For the text-containing cell, return its midpoint in (x, y) coordinate format. 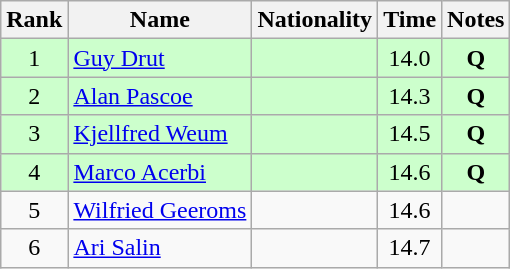
14.7 (410, 248)
14.0 (410, 58)
Wilfried Geeroms (160, 210)
2 (34, 96)
Name (160, 20)
Guy Drut (160, 58)
5 (34, 210)
3 (34, 134)
1 (34, 58)
6 (34, 248)
Time (410, 20)
Marco Acerbi (160, 172)
Alan Pascoe (160, 96)
Ari Salin (160, 248)
14.5 (410, 134)
4 (34, 172)
Notes (476, 20)
14.3 (410, 96)
Kjellfred Weum (160, 134)
Nationality (315, 20)
Rank (34, 20)
